Identify which cell holds the provided text, then report its [x, y] central coordinate. 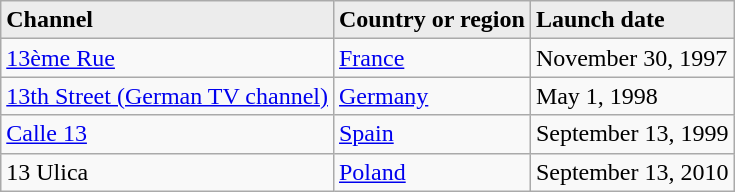
Country or region [432, 20]
13 Ulica [168, 172]
Germany [432, 96]
November 30, 1997 [632, 58]
Channel [168, 20]
September 13, 1999 [632, 134]
13th Street (German TV channel) [168, 96]
Spain [432, 134]
France [432, 58]
May 1, 1998 [632, 96]
13ème Rue [168, 58]
September 13, 2010 [632, 172]
Launch date [632, 20]
Calle 13 [168, 134]
Poland [432, 172]
